For the text-containing cell, return its midpoint in [x, y] coordinate format. 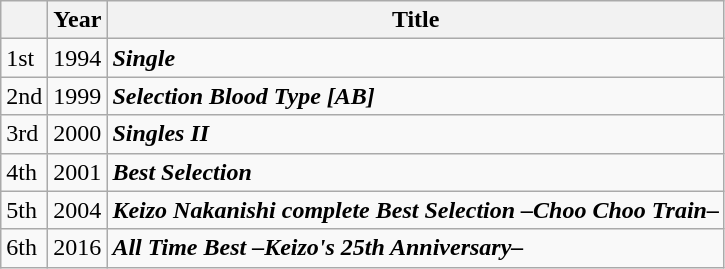
6th [24, 248]
4th [24, 172]
1994 [78, 58]
Singles II [416, 134]
2016 [78, 248]
2000 [78, 134]
Best Selection [416, 172]
Title [416, 20]
Single [416, 58]
Keizo Nakanishi complete Best Selection –Choo Choo Train– [416, 210]
2004 [78, 210]
Year [78, 20]
3rd [24, 134]
5th [24, 210]
2nd [24, 96]
2001 [78, 172]
1999 [78, 96]
Selection Blood Type [AB] [416, 96]
All Time Best –Keizo's 25th Anniversary– [416, 248]
1st [24, 58]
